Pinpoint the cell where the given text exists, returning its (X, Y) midpoint coordinate. 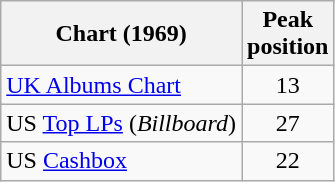
22 (288, 161)
Chart (1969) (122, 34)
Peakposition (288, 34)
US Top LPs (Billboard) (122, 123)
13 (288, 85)
US Cashbox (122, 161)
UK Albums Chart (122, 85)
27 (288, 123)
